Capture the cell that displays the provided text and extract its [X, Y] central coordinate. 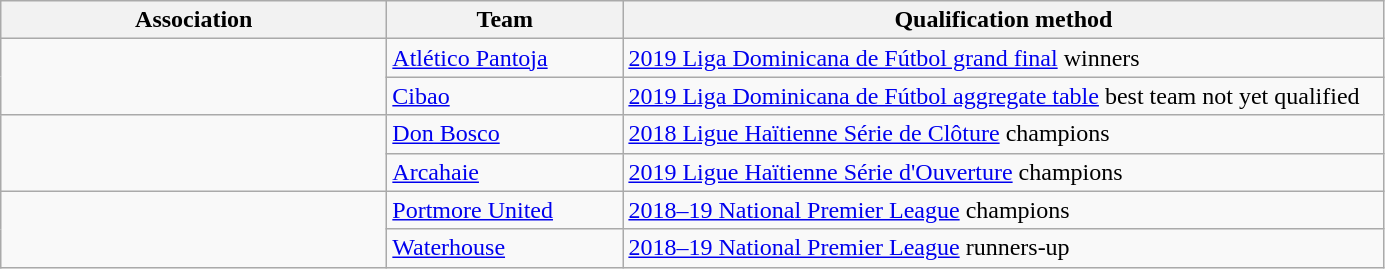
Portmore United [505, 210]
2019 Ligue Haïtienne Série d'Ouverture champions [1004, 172]
Association [194, 20]
2019 Liga Dominicana de Fútbol grand final winners [1004, 58]
Arcahaie [505, 172]
Team [505, 20]
2019 Liga Dominicana de Fútbol aggregate table best team not yet qualified [1004, 96]
2018 Ligue Haïtienne Série de Clôture champions [1004, 134]
2018–19 National Premier League champions [1004, 210]
2018–19 National Premier League runners-up [1004, 248]
Don Bosco [505, 134]
Waterhouse [505, 248]
Cibao [505, 96]
Atlético Pantoja [505, 58]
Qualification method [1004, 20]
